Pinpoint the cell where the given text exists, returning its [X, Y] midpoint coordinate. 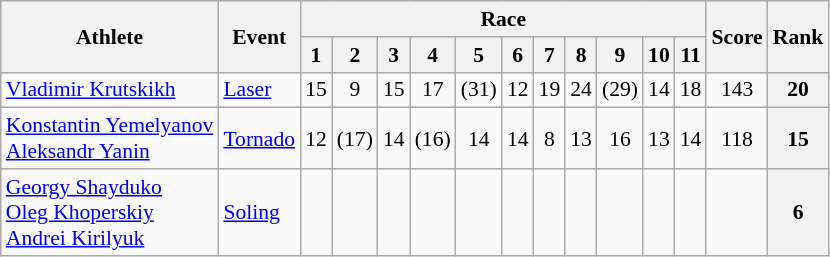
2 [355, 55]
Georgy Shayduko Oleg KhoperskiyAndrei Kirilyuk [110, 212]
Race [503, 19]
(29) [620, 90]
Konstantin Yemelyanov Aleksandr Yanin [110, 138]
Laser [259, 90]
20 [798, 90]
(31) [479, 90]
1 [316, 55]
17 [433, 90]
3 [394, 55]
Athlete [110, 36]
10 [659, 55]
118 [736, 138]
Tornado [259, 138]
Rank [798, 36]
24 [581, 90]
Score [736, 36]
19 [550, 90]
7 [550, 55]
4 [433, 55]
(17) [355, 138]
5 [479, 55]
Soling [259, 212]
Event [259, 36]
Vladimir Krutskikh [110, 90]
16 [620, 138]
(16) [433, 138]
18 [691, 90]
143 [736, 90]
11 [691, 55]
